Return [X, Y] of the center of cell containing provided text 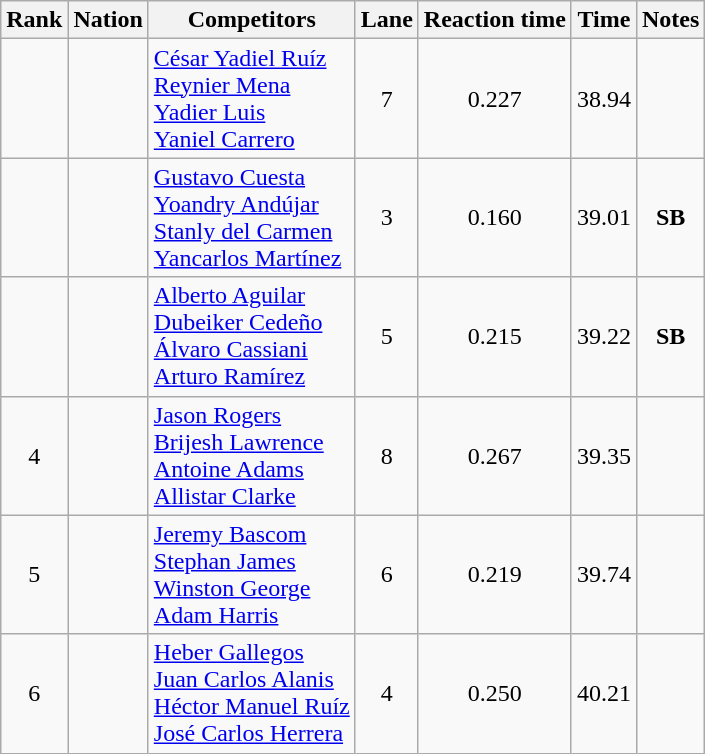
8 [386, 456]
0.215 [494, 336]
Lane [386, 20]
0.227 [494, 98]
7 [386, 98]
Notes [670, 20]
0.219 [494, 574]
Reaction time [494, 20]
39.74 [604, 574]
Rank [34, 20]
Gustavo CuestaYoandry AndújarStanly del CarmenYancarlos Martínez [252, 218]
39.22 [604, 336]
0.250 [494, 694]
0.267 [494, 456]
3 [386, 218]
Jeremy BascomStephan JamesWinston GeorgeAdam Harris [252, 574]
38.94 [604, 98]
0.160 [494, 218]
Time [604, 20]
Competitors [252, 20]
César Yadiel RuízReynier MenaYadier LuisYaniel Carrero [252, 98]
39.35 [604, 456]
39.01 [604, 218]
Jason RogersBrijesh LawrenceAntoine AdamsAllistar Clarke [252, 456]
Alberto AguilarDubeiker CedeñoÁlvaro CassianiArturo Ramírez [252, 336]
Nation [108, 20]
40.21 [604, 694]
Heber GallegosJuan Carlos AlanisHéctor Manuel RuízJosé Carlos Herrera [252, 694]
